Return (x, y) of the center of cell containing provided text 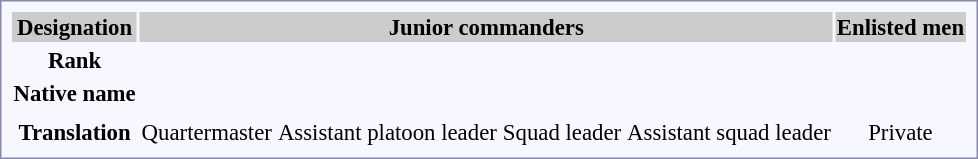
Native name (74, 93)
Rank (74, 60)
Private (900, 132)
Assistant squad leader (730, 132)
Quartermaster (206, 132)
Squad leader (562, 132)
Assistant platoon leader (387, 132)
Translation (74, 132)
Designation (74, 27)
Junior commanders (486, 27)
Enlisted men (900, 27)
